Pinpoint the cell where the given text exists, returning its [X, Y] midpoint coordinate. 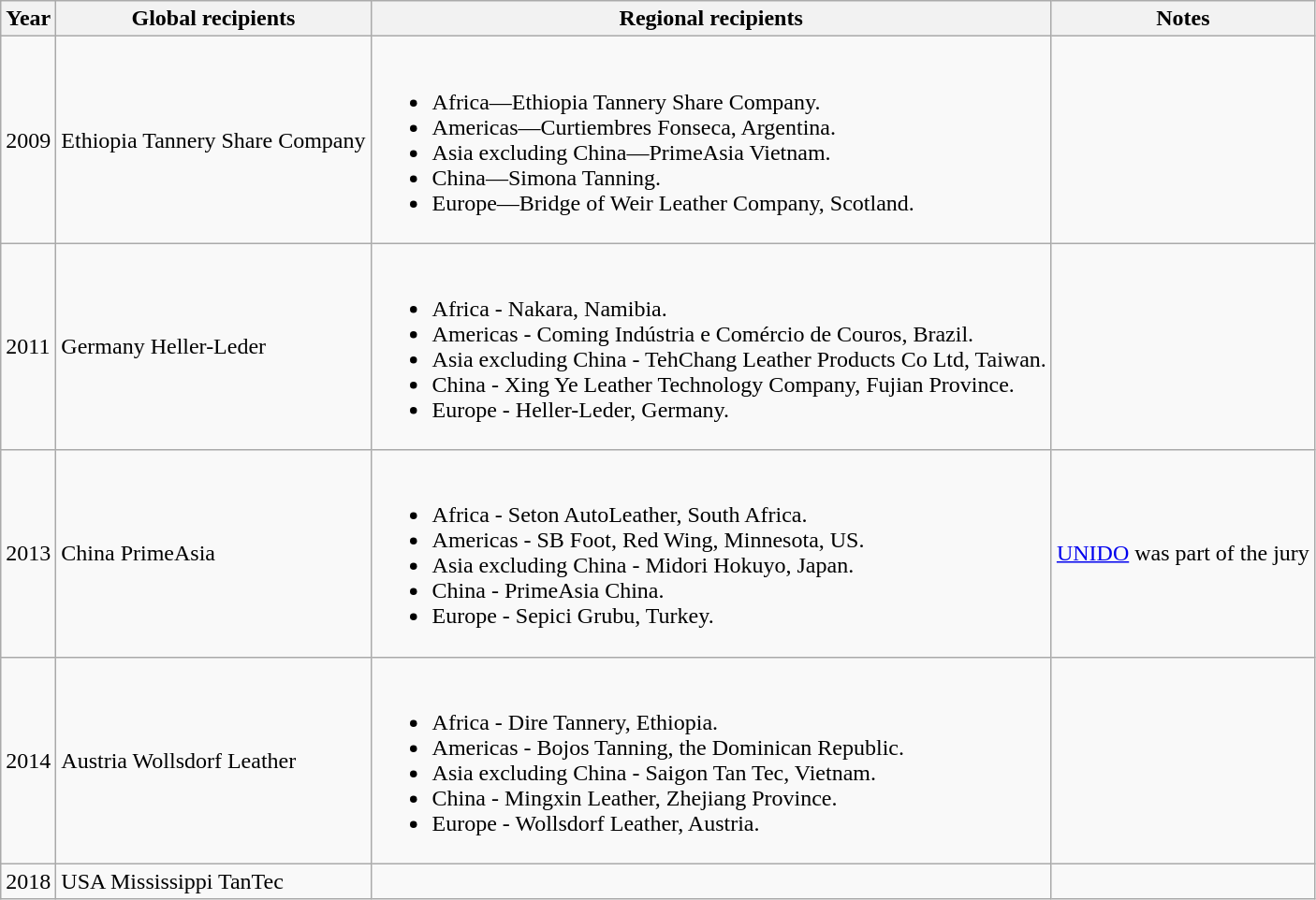
Austria Wollsdorf Leather [213, 760]
2009 [28, 140]
2014 [28, 760]
2018 [28, 881]
Year [28, 19]
Germany Heller-Leder [213, 346]
Notes [1183, 19]
Ethiopia Tannery Share Company [213, 140]
China PrimeAsia [213, 554]
UNIDO was part of the jury [1183, 554]
2011 [28, 346]
2013 [28, 554]
Regional recipients [711, 19]
Global recipients [213, 19]
USA Mississippi TanTec [213, 881]
